Return (x, y) of the center of cell containing provided text 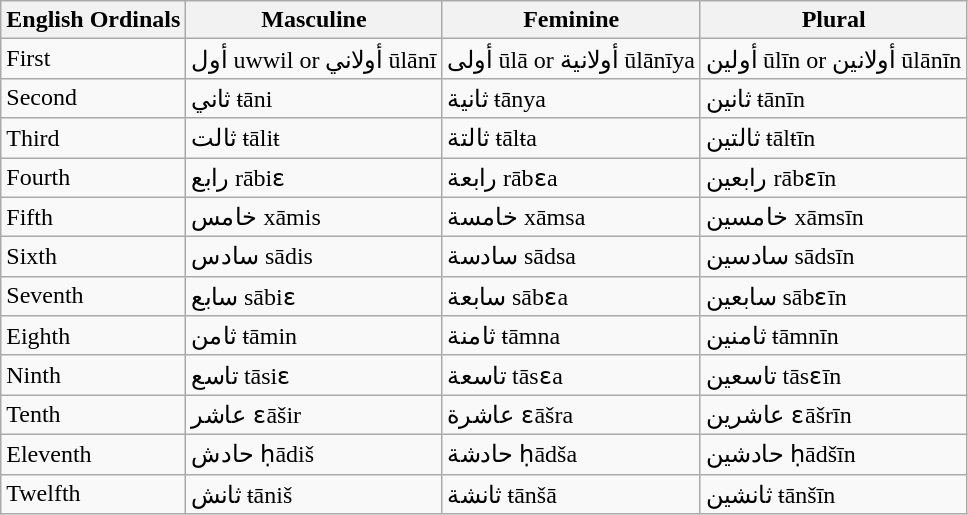
رابعة rābɛa (572, 178)
حادشة ḥādša (572, 454)
رابعين rābɛīn (833, 178)
سادسين sādsīn (833, 257)
Feminine (572, 20)
ثانية ŧānya (572, 98)
Twelfth (94, 494)
سادس sādis (314, 257)
Tenth (94, 415)
عاشر ɛāšir (314, 415)
ثالت ŧāliŧ (314, 138)
Third (94, 138)
تاسعة tāsɛa (572, 375)
Fourth (94, 178)
ثاني ŧāni (314, 98)
أول uwwil or أولاني ūlānī (314, 59)
Fifth (94, 217)
خامس xāmis (314, 217)
Sixth (94, 257)
سابع sābiɛ (314, 296)
سادسة sādsa (572, 257)
خامسين xāmsīn (833, 217)
ثالتة ŧālŧa (572, 138)
Eleventh (94, 454)
تاسعين tāsɛīn (833, 375)
ثالتين ŧālŧīn (833, 138)
حادش ḥādiš (314, 454)
ثانشة ŧānšā (572, 494)
أولى ūlā or أولانية ūlānīya (572, 59)
Plural (833, 20)
Masculine (314, 20)
First (94, 59)
Eighth (94, 336)
أولين ūlīn or أولانين ūlānīn (833, 59)
سابعين sābɛīn (833, 296)
Ninth (94, 375)
ثامن ŧāmin (314, 336)
سابعة sābɛa (572, 296)
Second (94, 98)
ثانش ŧāniš (314, 494)
ثانشين ŧānšīn (833, 494)
ثانين ŧānīn (833, 98)
Seventh (94, 296)
English Ordinals (94, 20)
حادشين ḥādšīn (833, 454)
تاسع tāsiɛ (314, 375)
ثامنين ŧāmnīn (833, 336)
عاشرة ɛāšra (572, 415)
رابع rābiɛ (314, 178)
خامسة xāmsa (572, 217)
عاشرين ɛāšrīn (833, 415)
ثامنة ŧāmna (572, 336)
